Capture the cell that displays the provided text and extract its (x, y) central coordinate. 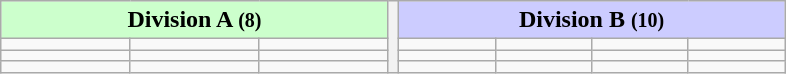
Division A (8) (194, 20)
Division B (10) (592, 20)
